Pinpoint the cell where the given text exists, returning its [X, Y] midpoint coordinate. 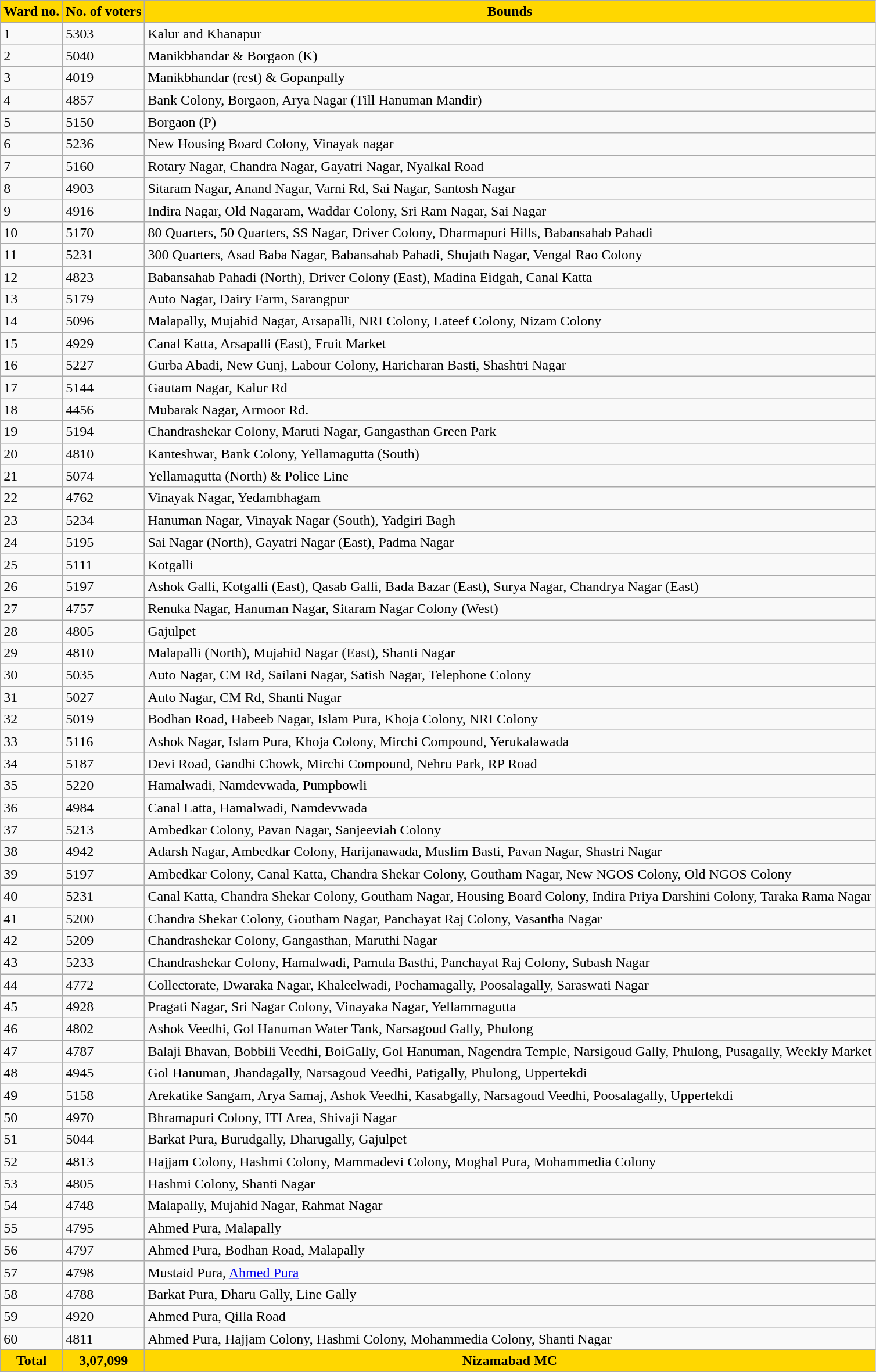
Hashmi Colony, Shanti Nagar [510, 1184]
4928 [103, 1007]
Kanteshwar, Bank Colony, Yellamagutta (South) [510, 454]
Chandrashekar Colony, Gangasthan, Maruthi Nagar [510, 940]
55 [31, 1228]
4813 [103, 1162]
17 [31, 388]
5233 [103, 962]
Pragati Nagar, Sri Nagar Colony, Vinayaka Nagar, Yellammagutta [510, 1007]
4 [31, 100]
4823 [103, 277]
Kalur and Khanapur [510, 34]
5111 [103, 564]
5158 [103, 1095]
Canal Katta, Arsapalli (East), Fruit Market [510, 343]
5150 [103, 122]
5116 [103, 741]
Yellamagutta (North) & Police Line [510, 476]
Manikbhandar & Borgaon (K) [510, 56]
29 [31, 653]
4970 [103, 1117]
Barkat Pura, Dharu Gally, Line Gally [510, 1294]
3 [31, 78]
5236 [103, 144]
5170 [103, 232]
5179 [103, 299]
4945 [103, 1073]
Gurba Abadi, New Gunj, Labour Colony, Haricharan Basti, Shashtri Nagar [510, 366]
Ashok Veedhi, Gol Hanuman Water Tank, Narsagoud Gally, Phulong [510, 1029]
Ashok Galli, Kotgalli (East), Qasab Galli, Bada Bazar (East), Surya Nagar, Chandrya Nagar (East) [510, 586]
56 [31, 1250]
52 [31, 1162]
Ahmed Pura, Malapally [510, 1228]
5035 [103, 675]
No. of voters [103, 12]
Kotgalli [510, 564]
Manikbhandar (rest) & Gopanpally [510, 78]
Nizamabad MC [510, 1361]
4757 [103, 608]
4916 [103, 210]
5303 [103, 34]
4920 [103, 1316]
Total [31, 1361]
53 [31, 1184]
Bhramapuri Colony, ITI Area, Shivaji Nagar [510, 1117]
4788 [103, 1294]
42 [31, 940]
5160 [103, 166]
Babansahab Pahadi (North), Driver Colony (East), Madina Eidgah, Canal Katta [510, 277]
Malapally, Mujahid Nagar, Arsapalli, NRI Colony, Lateef Colony, Nizam Colony [510, 321]
Collectorate, Dwaraka Nagar, Khaleelwadi, Pochamagally, Poosalagally, Saraswati Nagar [510, 985]
45 [31, 1007]
Auto Nagar, CM Rd, Shanti Nagar [510, 697]
5187 [103, 764]
5044 [103, 1140]
5227 [103, 366]
10 [31, 232]
50 [31, 1117]
Renuka Nagar, Hanuman Nagar, Sitaram Nagar Colony (West) [510, 608]
24 [31, 542]
15 [31, 343]
5040 [103, 56]
5 [31, 122]
20 [31, 454]
Vinayak Nagar, Yedambhagam [510, 498]
Ashok Nagar, Islam Pura, Khoja Colony, Mirchi Compound, Yerukalawada [510, 741]
48 [31, 1073]
28 [31, 631]
40 [31, 896]
80 Quarters, 50 Quarters, SS Nagar, Driver Colony, Dharmapuri Hills, Babansahab Pahadi [510, 232]
37 [31, 830]
43 [31, 962]
54 [31, 1206]
59 [31, 1316]
5195 [103, 542]
Indira Nagar, Old Nagaram, Waddar Colony, Sri Ram Nagar, Sai Nagar [510, 210]
36 [31, 808]
49 [31, 1095]
Sitaram Nagar, Anand Nagar, Varni Rd, Sai Nagar, Santosh Nagar [510, 188]
Canal Latta, Hamalwadi, Namdevwada [510, 808]
4942 [103, 852]
Ahmed Pura, Bodhan Road, Malapally [510, 1250]
Hajjam Colony, Hashmi Colony, Mammadevi Colony, Moghal Pura, Mohammedia Colony [510, 1162]
Ahmed Pura, Hajjam Colony, Hashmi Colony, Mohammedia Colony, Shanti Nagar [510, 1338]
57 [31, 1272]
5144 [103, 388]
Hanuman Nagar, Vinayak Nagar (South), Yadgiri Bagh [510, 520]
New Housing Board Colony, Vinayak nagar [510, 144]
Ambedkar Colony, Canal Katta, Chandra Shekar Colony, Goutham Nagar, New NGOS Colony, Old NGOS Colony [510, 874]
26 [31, 586]
4857 [103, 100]
12 [31, 277]
Gajulpet [510, 631]
35 [31, 786]
Ward no. [31, 12]
Auto Nagar, CM Rd, Sailani Nagar, Satish Nagar, Telephone Colony [510, 675]
1 [31, 34]
31 [31, 697]
4797 [103, 1250]
33 [31, 741]
Gautam Nagar, Kalur Rd [510, 388]
5234 [103, 520]
9 [31, 210]
39 [31, 874]
2 [31, 56]
300 Quarters, Asad Baba Nagar, Babansahab Pahadi, Shujath Nagar, Vengal Rao Colony [510, 255]
22 [31, 498]
4984 [103, 808]
4929 [103, 343]
46 [31, 1029]
Bank Colony, Borgaon, Arya Nagar (Till Hanuman Mandir) [510, 100]
58 [31, 1294]
Malapalli (North), Mujahid Nagar (East), Shanti Nagar [510, 653]
5074 [103, 476]
32 [31, 719]
Hamalwadi, Namdevwada, Pumpbowli [510, 786]
25 [31, 564]
Bodhan Road, Habeeb Nagar, Islam Pura, Khoja Colony, NRI Colony [510, 719]
41 [31, 918]
4456 [103, 410]
5209 [103, 940]
Mustaid Pura, Ahmed Pura [510, 1272]
4903 [103, 188]
34 [31, 764]
51 [31, 1140]
21 [31, 476]
38 [31, 852]
Ambedkar Colony, Pavan Nagar, Sanjeeviah Colony [510, 830]
4795 [103, 1228]
Borgaon (P) [510, 122]
23 [31, 520]
Bounds [510, 12]
5194 [103, 432]
4019 [103, 78]
Chandrashekar Colony, Hamalwadi, Pamula Basthi, Panchayat Raj Colony, Subash Nagar [510, 962]
Canal Katta, Chandra Shekar Colony, Goutham Nagar, Housing Board Colony, Indira Priya Darshini Colony, Taraka Rama Nagar [510, 896]
47 [31, 1051]
4798 [103, 1272]
Chandrashekar Colony, Maruti Nagar, Gangasthan Green Park [510, 432]
Gol Hanuman, Jhandagally, Narsagoud Veedhi, Patigally, Phulong, Uppertekdi [510, 1073]
Adarsh Nagar, Ambedkar Colony, Harijanawada, Muslim Basti, Pavan Nagar, Shastri Nagar [510, 852]
5096 [103, 321]
13 [31, 299]
27 [31, 608]
Arekatike Sangam, Arya Samaj, Ashok Veedhi, Kasabgally, Narsagoud Veedhi, Poosalagally, Uppertekdi [510, 1095]
3,07,099 [103, 1361]
Devi Road, Gandhi Chowk, Mirchi Compound, Nehru Park, RP Road [510, 764]
8 [31, 188]
18 [31, 410]
Mubarak Nagar, Armoor Rd. [510, 410]
4762 [103, 498]
4811 [103, 1338]
Balaji Bhavan, Bobbili Veedhi, BoiGally, Gol Hanuman, Nagendra Temple, Narsigoud Gally, Phulong, Pusagally, Weekly Market [510, 1051]
60 [31, 1338]
Auto Nagar, Dairy Farm, Sarangpur [510, 299]
Rotary Nagar, Chandra Nagar, Gayatri Nagar, Nyalkal Road [510, 166]
4748 [103, 1206]
5213 [103, 830]
Chandra Shekar Colony, Goutham Nagar, Panchayat Raj Colony, Vasantha Nagar [510, 918]
14 [31, 321]
44 [31, 985]
Ahmed Pura, Qilla Road [510, 1316]
5019 [103, 719]
7 [31, 166]
6 [31, 144]
5027 [103, 697]
4787 [103, 1051]
Sai Nagar (North), Gayatri Nagar (East), Padma Nagar [510, 542]
5200 [103, 918]
4802 [103, 1029]
16 [31, 366]
19 [31, 432]
Malapally, Mujahid Nagar, Rahmat Nagar [510, 1206]
5220 [103, 786]
Barkat Pura, Burudgally, Dharugally, Gajulpet [510, 1140]
30 [31, 675]
4772 [103, 985]
11 [31, 255]
